Search for the cell housing the specified text and yield its [X, Y] center coordinate. 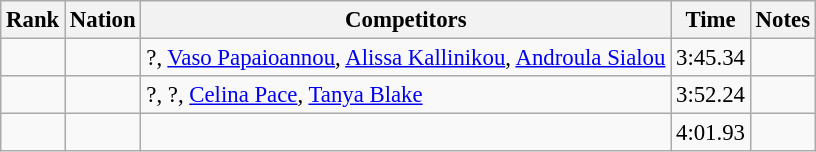
3:45.34 [711, 58]
Time [711, 20]
?, ?, Celina Pace, Tanya Blake [406, 95]
Competitors [406, 20]
Rank [33, 20]
Notes [782, 20]
Nation [103, 20]
4:01.93 [711, 133]
?, Vaso Papaioannou, Alissa Kallinikou, Androula Sialou [406, 58]
3:52.24 [711, 95]
